Return the [X, Y] coordinate for the center point of the cell that contains the specified text.  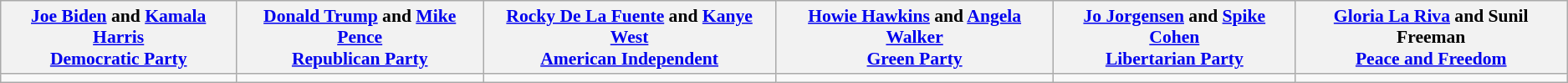
Jo Jorgensen and Spike CohenLibertarian Party [1174, 37]
Howie Hawkins and Angela WalkerGreen Party [914, 37]
Donald Trump and Mike PenceRepublican Party [360, 37]
Rocky De La Fuente and Kanye WestAmerican Independent [630, 37]
Gloria La Riva and Sunil FreemanPeace and Freedom [1432, 37]
Joe Biden and Kamala HarrisDemocratic Party [119, 37]
